Return the (x, y) coordinate for the center point of the cell that contains the specified text.  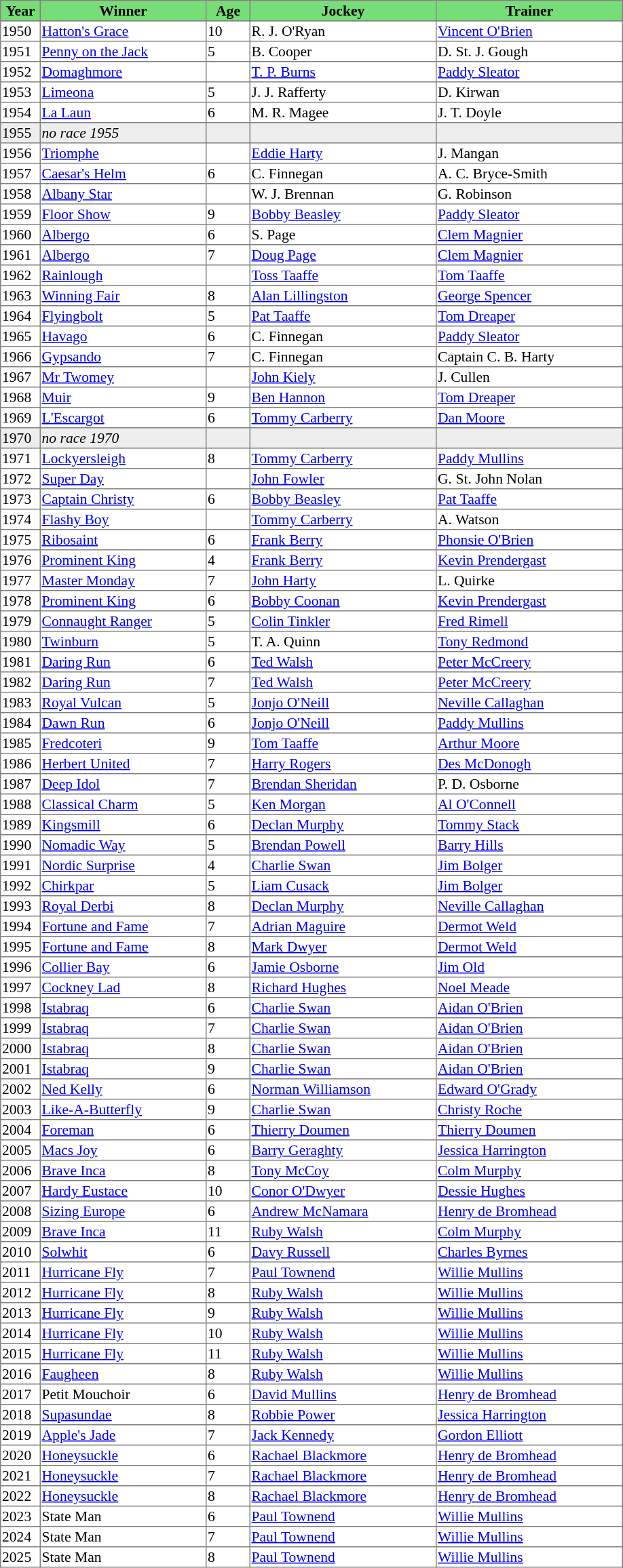
1983 (20, 703)
Winning Fair (123, 296)
Captain Christy (123, 499)
Collier Bay (123, 967)
1955 (20, 133)
Jamie Osborne (343, 967)
Jack Kennedy (343, 1435)
2021 (20, 1476)
2022 (20, 1496)
1975 (20, 540)
Classical Charm (123, 804)
1988 (20, 804)
1961 (20, 255)
Floor Show (123, 214)
A. Watson (529, 520)
Nomadic Way (123, 845)
1957 (20, 174)
no race 1955 (123, 133)
Age (228, 11)
Triomphe (123, 153)
Flashy Boy (123, 520)
Bobby Coonan (343, 601)
1971 (20, 458)
J. Cullen (529, 377)
1960 (20, 235)
Jockey (343, 11)
L'Escargot (123, 418)
W. J. Brennan (343, 194)
Albany Star (123, 194)
1962 (20, 275)
Ribosaint (123, 540)
1998 (20, 1008)
Mark Dwyer (343, 947)
Sizing Europe (123, 1211)
Edward O'Grady (529, 1089)
Master Monday (123, 581)
Ken Morgan (343, 804)
1991 (20, 865)
1965 (20, 336)
Hatton's Grace (123, 31)
John Fowler (343, 479)
2019 (20, 1435)
Eddie Harty (343, 153)
1990 (20, 845)
T. A. Quinn (343, 642)
Al O'Connell (529, 804)
2004 (20, 1130)
1954 (20, 113)
Harry Rogers (343, 764)
George Spencer (529, 296)
D. Kirwan (529, 92)
2017 (20, 1394)
Faugheen (123, 1374)
Foreman (123, 1130)
2014 (20, 1333)
B. Cooper (343, 52)
Royal Vulcan (123, 703)
1958 (20, 194)
Penny on the Jack (123, 52)
Dessie Hughes (529, 1191)
Barry Geraghty (343, 1150)
Doug Page (343, 255)
John Harty (343, 581)
Conor O'Dwyer (343, 1191)
2018 (20, 1415)
Year (20, 11)
1974 (20, 520)
Arthur Moore (529, 743)
J. Mangan (529, 153)
1994 (20, 926)
2012 (20, 1293)
Domaghmore (123, 72)
Noel Meade (529, 987)
2007 (20, 1191)
2008 (20, 1211)
Fredcoteri (123, 743)
Alan Lillingston (343, 296)
1966 (20, 357)
Flyingbolt (123, 316)
Richard Hughes (343, 987)
David Mullins (343, 1394)
Jim Old (529, 967)
1986 (20, 764)
2010 (20, 1252)
Phonsie O'Brien (529, 540)
1981 (20, 662)
Macs Joy (123, 1150)
1999 (20, 1028)
Chirkpar (123, 886)
Dan Moore (529, 418)
Supasundae (123, 1415)
Dawn Run (123, 723)
Fred Rimell (529, 621)
Tony McCoy (343, 1171)
1963 (20, 296)
A. C. Bryce-Smith (529, 174)
2015 (20, 1354)
2016 (20, 1374)
1989 (20, 825)
L. Quirke (529, 581)
Caesar's Helm (123, 174)
1987 (20, 784)
R. J. O'Ryan (343, 31)
2009 (20, 1232)
Petit Mouchoir (123, 1394)
Toss Taaffe (343, 275)
J. J. Rafferty (343, 92)
1956 (20, 153)
1982 (20, 682)
1972 (20, 479)
2005 (20, 1150)
Lockyersleigh (123, 458)
1950 (20, 31)
1964 (20, 316)
Herbert United (123, 764)
Super Day (123, 479)
2013 (20, 1313)
Tony Redmond (529, 642)
G. St. John Nolan (529, 479)
Nordic Surprise (123, 865)
1967 (20, 377)
Apple's Jade (123, 1435)
Mr Twomey (123, 377)
Adrian Maguire (343, 926)
1969 (20, 418)
Hardy Eustace (123, 1191)
2002 (20, 1089)
Royal Derbi (123, 906)
1973 (20, 499)
1970 (20, 438)
1980 (20, 642)
Solwhit (123, 1252)
John Kiely (343, 377)
G. Robinson (529, 194)
2011 (20, 1272)
S. Page (343, 235)
Kingsmill (123, 825)
2003 (20, 1110)
Trainer (529, 11)
Robbie Power (343, 1415)
2025 (20, 1557)
M. R. Magee (343, 113)
1951 (20, 52)
Des McDonogh (529, 764)
Captain C. B. Harty (529, 357)
Colin Tinkler (343, 621)
Brendan Sheridan (343, 784)
1992 (20, 886)
2020 (20, 1455)
2024 (20, 1537)
1997 (20, 987)
1993 (20, 906)
2001 (20, 1069)
1984 (20, 723)
P. D. Osborne (529, 784)
Ned Kelly (123, 1089)
Havago (123, 336)
Deep Idol (123, 784)
Davy Russell (343, 1252)
Gordon Elliott (529, 1435)
Muir (123, 397)
Liam Cusack (343, 886)
Winner (123, 11)
1995 (20, 947)
1979 (20, 621)
1978 (20, 601)
D. St. J. Gough (529, 52)
1996 (20, 967)
2006 (20, 1171)
2023 (20, 1516)
Cockney Lad (123, 987)
Vincent O'Brien (529, 31)
T. P. Burns (343, 72)
Like-A-Butterfly (123, 1110)
Christy Roche (529, 1110)
no race 1970 (123, 438)
Gypsando (123, 357)
Ben Hannon (343, 397)
1952 (20, 72)
Tommy Stack (529, 825)
Norman Williamson (343, 1089)
1977 (20, 581)
La Laun (123, 113)
1959 (20, 214)
1976 (20, 560)
J. T. Doyle (529, 113)
Twinburn (123, 642)
2000 (20, 1048)
Charles Byrnes (529, 1252)
1953 (20, 92)
Andrew McNamara (343, 1211)
Barry Hills (529, 845)
Connaught Ranger (123, 621)
1985 (20, 743)
Rainlough (123, 275)
Brendan Powell (343, 845)
Limeona (123, 92)
1968 (20, 397)
